Return the (X, Y) coordinate for the center point of the cell that contains the specified text.  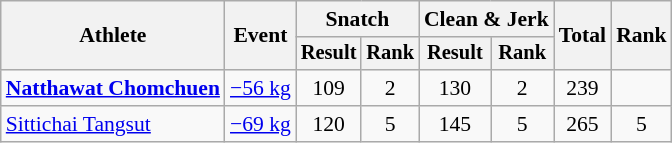
Event (260, 36)
Clean & Jerk (486, 19)
Snatch (358, 19)
−69 kg (260, 124)
Athlete (113, 36)
Sittichai Tangsut (113, 124)
Natthawat Chomchuen (113, 88)
239 (582, 88)
120 (329, 124)
145 (455, 124)
Total (582, 36)
−56 kg (260, 88)
130 (455, 88)
109 (329, 88)
265 (582, 124)
